Find where the given text appears and provide that cell's center as (X, Y) coordinate. 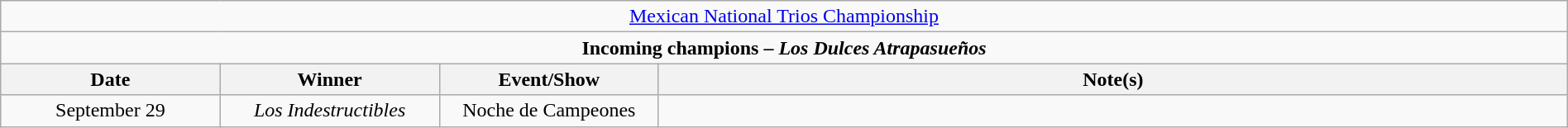
Mexican National Trios Championship (784, 17)
Noche de Campeones (549, 111)
September 29 (111, 111)
Date (111, 79)
Los Indestructibles (329, 111)
Incoming champions – Los Dulces Atrapasueños (784, 48)
Note(s) (1113, 79)
Event/Show (549, 79)
Winner (329, 79)
